Pinpoint the cell where the given text exists, returning its [x, y] midpoint coordinate. 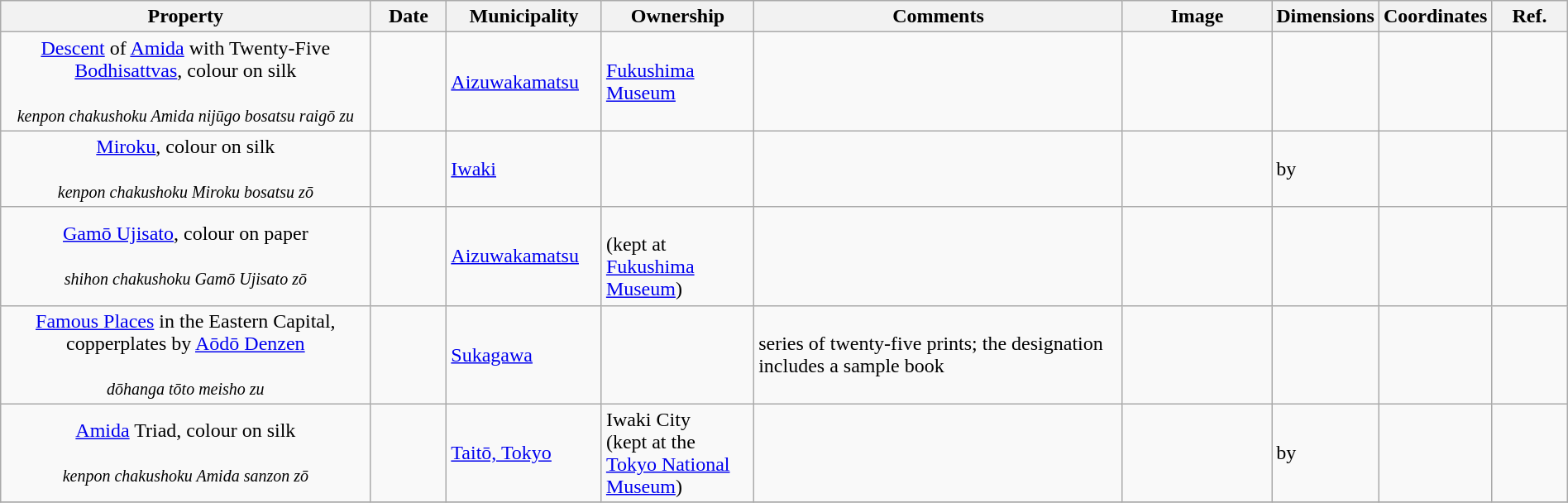
Miroku, colour on silkkenpon chakushoku Miroku bosatsu zō [185, 169]
Date [409, 17]
Municipality [524, 17]
Amida Triad, colour on silkkenpon chakushoku Amida sanzon zō [185, 453]
Comments [939, 17]
Ownership [677, 17]
Iwaki City(kept at the Tokyo National Museum) [677, 453]
Fukushima Museum [677, 81]
Taitō, Tokyo [524, 453]
Iwaki [524, 169]
Dimensions [1326, 17]
Gamō Ujisato, colour on papershihon chakushoku Gamō Ujisato zō [185, 256]
Property [185, 17]
series of twenty-five prints; the designation includes a sample book [939, 354]
Ref. [1530, 17]
(kept at Fukushima Museum) [677, 256]
Coordinates [1435, 17]
Image [1197, 17]
Descent of Amida with Twenty-Five Bodhisattvas, colour on silkkenpon chakushoku Amida nijūgo bosatsu raigō zu [185, 81]
Sukagawa [524, 354]
Famous Places in the Eastern Capital, copperplates by Aōdō Denzendōhanga tōto meisho zu [185, 354]
